From the cell containing the given text, extract its center point as (x, y) coordinate. 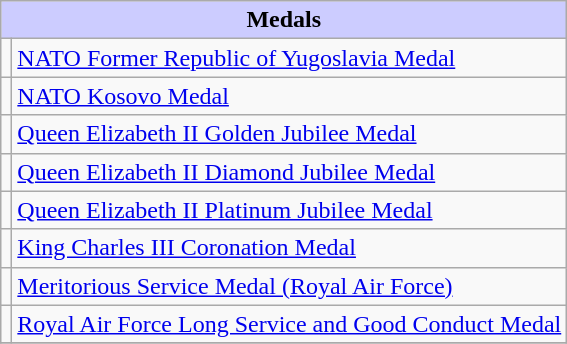
King Charles III Coronation Medal (290, 248)
Queen Elizabeth II Golden Jubilee Medal (290, 134)
Queen Elizabeth II Diamond Jubilee Medal (290, 172)
Royal Air Force Long Service and Good Conduct Medal (290, 324)
Medals (284, 20)
NATO Former Republic of Yugoslavia Medal (290, 58)
Meritorious Service Medal (Royal Air Force) (290, 286)
Queen Elizabeth II Platinum Jubilee Medal (290, 210)
NATO Kosovo Medal (290, 96)
